Return the (x, y) coordinate for the center point of the cell that contains the specified text.  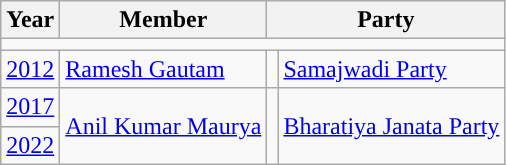
Year (30, 20)
Ramesh Gautam (164, 69)
2022 (30, 145)
Anil Kumar Maurya (164, 126)
Samajwadi Party (392, 69)
Party (386, 20)
2012 (30, 69)
Bharatiya Janata Party (392, 126)
Member (164, 20)
2017 (30, 107)
